For the text-containing cell, return its midpoint in [x, y] coordinate format. 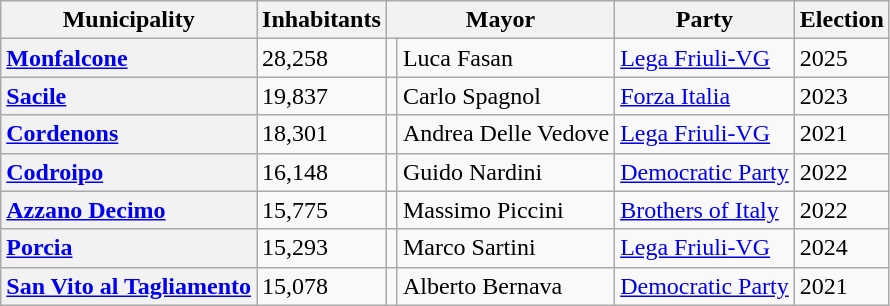
Marco Sartini [506, 248]
Alberto Bernava [506, 286]
Carlo Spagnol [506, 96]
Codroipo [129, 172]
Inhabitants [322, 20]
15,293 [322, 248]
18,301 [322, 134]
19,837 [322, 96]
Sacile [129, 96]
Monfalcone [129, 58]
Porcia [129, 248]
Brothers of Italy [705, 210]
Forza Italia [705, 96]
28,258 [322, 58]
15,775 [322, 210]
Andrea Delle Vedove [506, 134]
Azzano Decimo [129, 210]
Election [842, 20]
2024 [842, 248]
Municipality [129, 20]
Cordenons [129, 134]
Luca Fasan [506, 58]
16,148 [322, 172]
15,078 [322, 286]
2025 [842, 58]
Massimo Piccini [506, 210]
2023 [842, 96]
San Vito al Tagliamento [129, 286]
Mayor [500, 20]
Party [705, 20]
Guido Nardini [506, 172]
